For the text-containing cell, return its midpoint in (x, y) coordinate format. 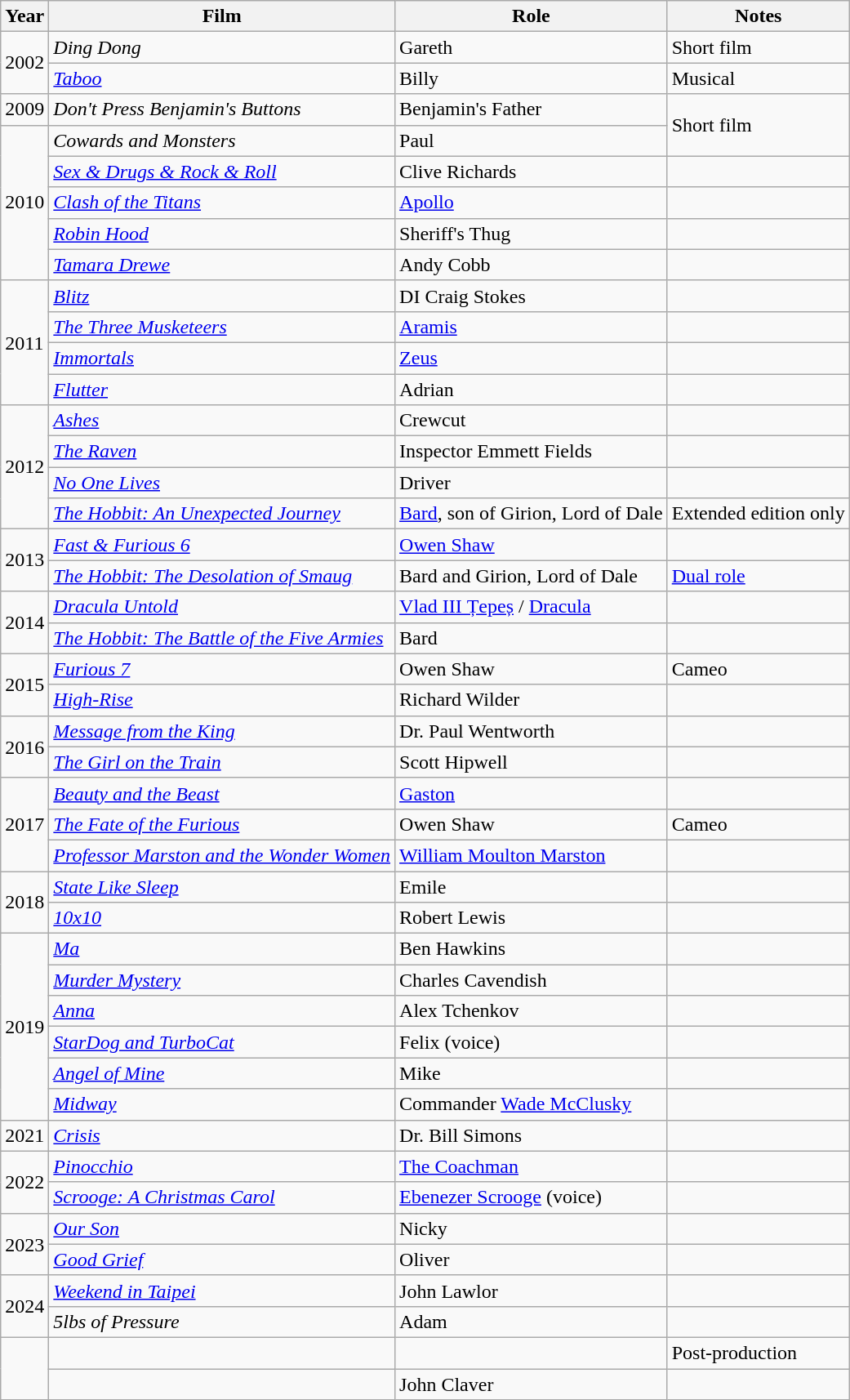
5lbs of Pressure (222, 1322)
Scott Hipwell (532, 762)
Vlad III Țepeș / Dracula (532, 607)
The Girl on the Train (222, 762)
Zeus (532, 358)
Good Grief (222, 1260)
The Hobbit: An Unexpected Journey (222, 514)
Weekend in Taipei (222, 1291)
The Raven (222, 452)
Cowards and Monsters (222, 140)
Blitz (222, 296)
Post-production (758, 1353)
2019 (24, 1027)
Taboo (222, 78)
Musical (758, 78)
Nicky (532, 1228)
High-Rise (222, 700)
Ma (222, 949)
Crisis (222, 1135)
Professor Marston and the Wonder Women (222, 855)
Paul (532, 140)
Extended edition only (758, 514)
2013 (24, 560)
Oliver (532, 1260)
Beauty and the Beast (222, 793)
Ding Dong (222, 47)
Don't Press Benjamin's Buttons (222, 109)
Emile (532, 886)
Film (222, 16)
2017 (24, 824)
Richard Wilder (532, 700)
John Lawlor (532, 1291)
Clive Richards (532, 172)
Message from the King (222, 731)
2024 (24, 1306)
Fast & Furious 6 (222, 545)
Role (532, 16)
Ebenezer Scrooge (voice) (532, 1197)
Notes (758, 16)
Pinocchio (222, 1166)
Our Son (222, 1228)
The Fate of the Furious (222, 824)
Immortals (222, 358)
Murder Mystery (222, 980)
The Hobbit: The Desolation of Smaug (222, 576)
Adrian (532, 390)
The Three Musketeers (222, 327)
Angel of Mine (222, 1073)
Charles Cavendish (532, 980)
2002 (24, 63)
Anna (222, 1011)
2012 (24, 467)
Robin Hood (222, 234)
10x10 (222, 918)
2018 (24, 902)
Bard (532, 638)
Gareth (532, 47)
Billy (532, 78)
2011 (24, 342)
Driver (532, 483)
Felix (voice) (532, 1042)
Alex Tchenkov (532, 1011)
Mike (532, 1073)
2009 (24, 109)
Midway (222, 1104)
Dracula Untold (222, 607)
Andy Cobb (532, 265)
2023 (24, 1244)
2010 (24, 203)
Adam (532, 1322)
Ben Hawkins (532, 949)
2014 (24, 622)
William Moulton Marston (532, 855)
John Claver (532, 1384)
Dr. Bill Simons (532, 1135)
No One Lives (222, 483)
Inspector Emmett Fields (532, 452)
Furious 7 (222, 669)
Apollo (532, 203)
StarDog and TurboCat (222, 1042)
Crewcut (532, 421)
2022 (24, 1182)
Sex & Drugs & Rock & Roll (222, 172)
Dr. Paul Wentworth (532, 731)
Gaston (532, 793)
Tamara Drewe (222, 265)
Year (24, 16)
Bard and Girion, Lord of Dale (532, 576)
2016 (24, 747)
Dual role (758, 576)
Aramis (532, 327)
The Hobbit: The Battle of the Five Armies (222, 638)
2021 (24, 1135)
The Coachman (532, 1166)
DI Craig Stokes (532, 296)
Sheriff's Thug (532, 234)
Bard, son of Girion, Lord of Dale (532, 514)
Commander Wade McClusky (532, 1104)
State Like Sleep (222, 886)
Ashes (222, 421)
Flutter (222, 390)
Benjamin's Father (532, 109)
2015 (24, 684)
Clash of the Titans (222, 203)
Robert Lewis (532, 918)
Scrooge: A Christmas Carol (222, 1197)
